From the cell containing the given text, extract its center point as [x, y] coordinate. 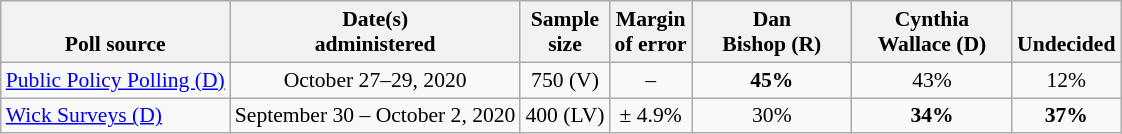
37% [1066, 116]
30% [772, 116]
– [651, 80]
34% [932, 116]
45% [772, 80]
12% [1066, 80]
September 30 – October 2, 2020 [376, 116]
400 (LV) [564, 116]
Poll source [116, 32]
CynthiaWallace (D) [932, 32]
Samplesize [564, 32]
750 (V) [564, 80]
Undecided [1066, 32]
± 4.9% [651, 116]
43% [932, 80]
October 27–29, 2020 [376, 80]
Wick Surveys (D) [116, 116]
Public Policy Polling (D) [116, 80]
Date(s)administered [376, 32]
Marginof error [651, 32]
DanBishop (R) [772, 32]
